Search for the cell housing the specified text and yield its (X, Y) center coordinate. 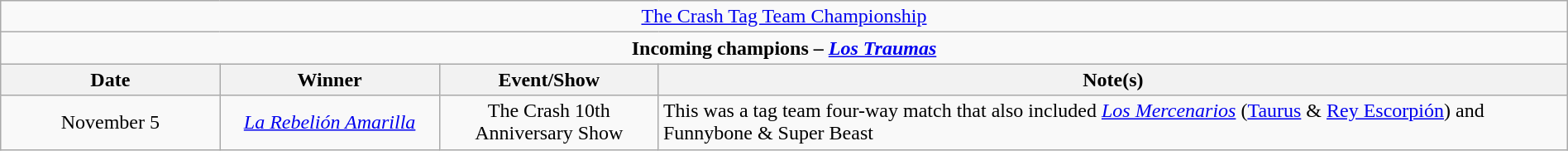
Winner (329, 80)
La Rebelión Amarilla (329, 123)
November 5 (111, 123)
The Crash 10th Anniversary Show (549, 123)
Incoming champions – Los Traumas (784, 48)
The Crash Tag Team Championship (784, 17)
Note(s) (1113, 80)
Event/Show (549, 80)
This was a tag team four-way match that also included Los Mercenarios (Taurus & Rey Escorpión) and Funnybone & Super Beast (1113, 123)
Date (111, 80)
